Pinpoint the cell where the given text exists, returning its (x, y) midpoint coordinate. 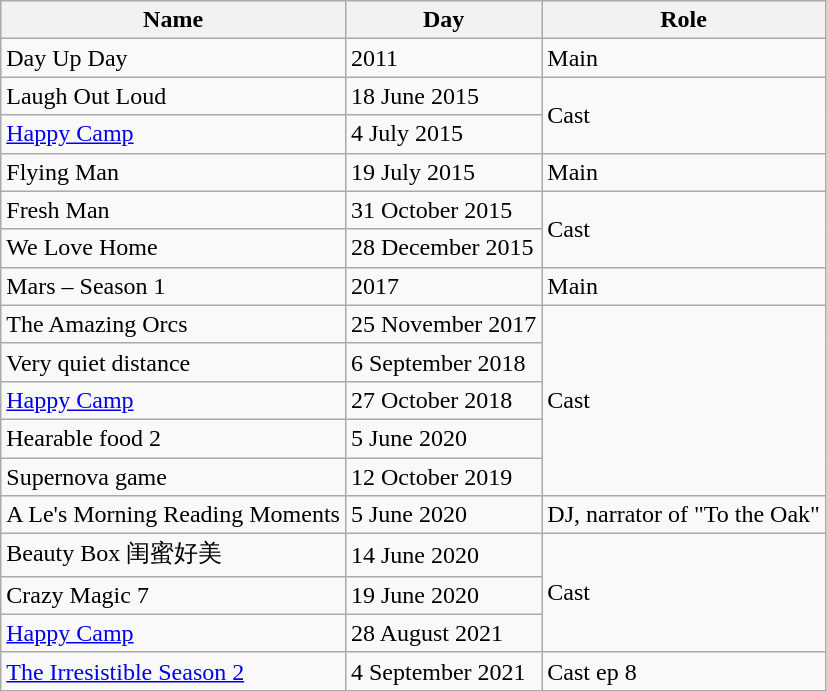
DJ, narrator of "To the Oak" (684, 515)
4 September 2021 (443, 671)
12 October 2019 (443, 477)
27 October 2018 (443, 400)
Cast ep 8 (684, 671)
2011 (443, 58)
We Love Home (174, 248)
Laugh Out Loud (174, 96)
31 October 2015 (443, 210)
Crazy Magic 7 (174, 595)
28 December 2015 (443, 248)
Fresh Man (174, 210)
4 July 2015 (443, 134)
14 June 2020 (443, 556)
2017 (443, 286)
The Amazing Orcs (174, 324)
Day (443, 20)
Mars – Season 1 (174, 286)
6 September 2018 (443, 362)
28 August 2021 (443, 633)
25 November 2017 (443, 324)
Hearable food 2 (174, 438)
A Le's Morning Reading Moments (174, 515)
The Irresistible Season 2 (174, 671)
18 June 2015 (443, 96)
Flying Man (174, 172)
Role (684, 20)
Beauty Box 闺蜜好美 (174, 556)
Supernova game (174, 477)
19 July 2015 (443, 172)
19 June 2020 (443, 595)
Very quiet distance (174, 362)
Day Up Day (174, 58)
Name (174, 20)
